Detect which cell encompasses the target text, then output its [x, y] center coordinate. 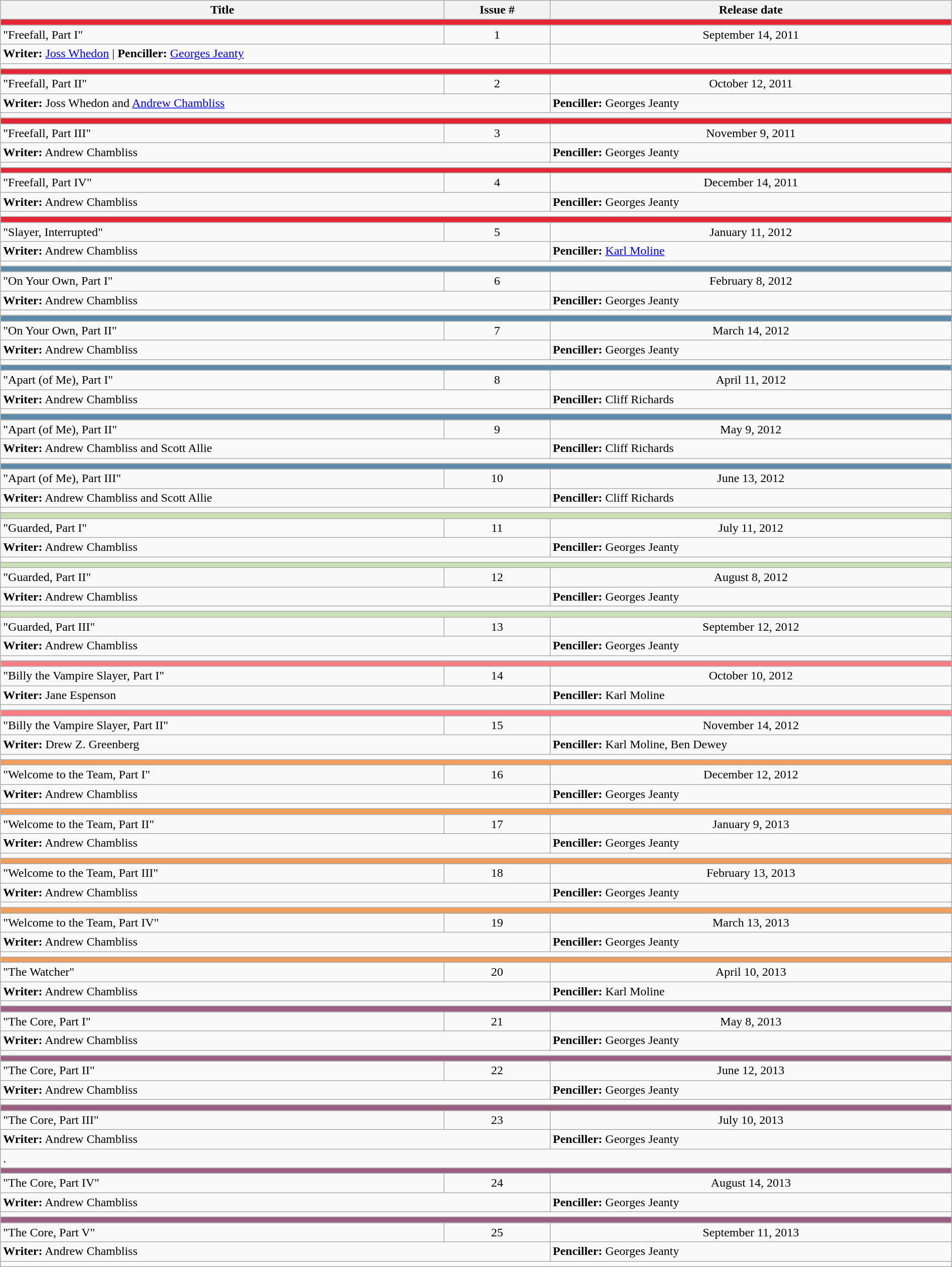
"The Core, Part II" [222, 1071]
"Apart (of Me), Part I" [222, 380]
Release date [751, 10]
September 12, 2012 [751, 627]
December 14, 2011 [751, 183]
"Guarded, Part III" [222, 627]
4 [497, 183]
5 [497, 232]
"Slayer, Interrupted" [222, 232]
Title [222, 10]
. [476, 1159]
"Billy the Vampire Slayer, Part II" [222, 725]
September 11, 2013 [751, 1232]
9 [497, 429]
February 8, 2012 [751, 281]
24 [497, 1183]
March 14, 2012 [751, 330]
February 13, 2013 [751, 873]
15 [497, 725]
"Guarded, Part II" [222, 578]
1 [497, 35]
14 [497, 676]
May 8, 2013 [751, 1021]
8 [497, 380]
18 [497, 873]
"The Core, Part V" [222, 1232]
October 10, 2012 [751, 676]
20 [497, 972]
April 10, 2013 [751, 972]
"Billy the Vampire Slayer, Part I" [222, 676]
12 [497, 578]
October 12, 2011 [751, 84]
13 [497, 627]
"The Core, Part III" [222, 1120]
August 8, 2012 [751, 578]
Writer: Jane Espenson [275, 695]
January 11, 2012 [751, 232]
April 11, 2012 [751, 380]
January 9, 2013 [751, 824]
11 [497, 528]
"Welcome to the Team, Part III" [222, 873]
September 14, 2011 [751, 35]
June 13, 2012 [751, 479]
November 14, 2012 [751, 725]
6 [497, 281]
July 11, 2012 [751, 528]
"The Core, Part IV" [222, 1183]
"On Your Own, Part I" [222, 281]
July 10, 2013 [751, 1120]
Penciller: Karl Moline, Ben Dewey [751, 744]
"On Your Own, Part II" [222, 330]
December 12, 2012 [751, 775]
21 [497, 1021]
10 [497, 479]
"Freefall, Part II" [222, 84]
March 13, 2013 [751, 923]
3 [497, 133]
7 [497, 330]
2 [497, 84]
Writer: Joss Whedon and Andrew Chambliss [275, 103]
17 [497, 824]
25 [497, 1232]
19 [497, 923]
August 14, 2013 [751, 1183]
"Welcome to the Team, Part I" [222, 775]
"Freefall, Part IV" [222, 183]
"The Watcher" [222, 972]
November 9, 2011 [751, 133]
"Apart (of Me), Part III" [222, 479]
Writer: Drew Z. Greenberg [275, 744]
"Welcome to the Team, Part II" [222, 824]
"Freefall, Part I" [222, 35]
May 9, 2012 [751, 429]
"Welcome to the Team, Part IV" [222, 923]
Writer: Joss Whedon | Penciller: Georges Jeanty [275, 54]
"Freefall, Part III" [222, 133]
"Apart (of Me), Part II" [222, 429]
22 [497, 1071]
June 12, 2013 [751, 1071]
"The Core, Part I" [222, 1021]
23 [497, 1120]
"Guarded, Part I" [222, 528]
Issue # [497, 10]
16 [497, 775]
